Identify which cell holds the provided text, then report its [x, y] central coordinate. 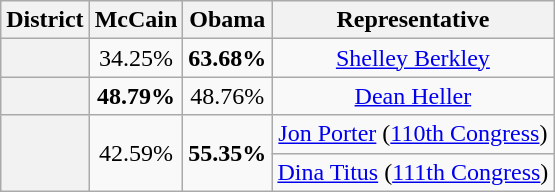
Dina Titus (111th Congress) [413, 172]
Representative [413, 20]
Shelley Berkley [413, 58]
42.59% [136, 153]
District [45, 20]
Jon Porter (110th Congress) [413, 134]
McCain [136, 20]
48.79% [136, 96]
55.35% [228, 153]
Obama [228, 20]
63.68% [228, 58]
48.76% [228, 96]
34.25% [136, 58]
Dean Heller [413, 96]
